Return the [X, Y] coordinate for the center point of the cell that contains the specified text.  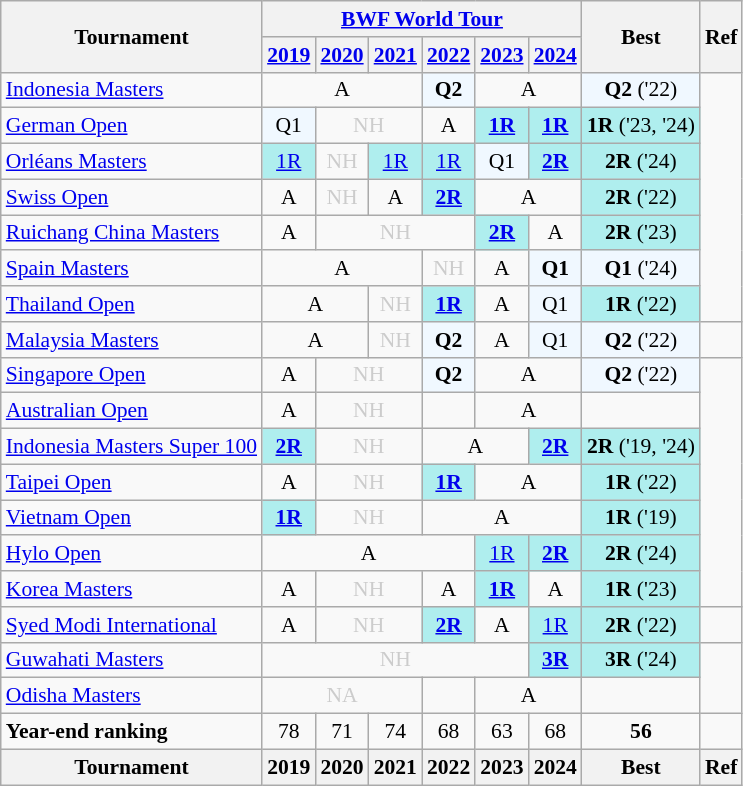
Syed Modi International [132, 625]
Spain Masters [132, 269]
Taipei Open [132, 482]
Orléans Masters [132, 162]
56 [641, 732]
63 [502, 732]
3R [556, 660]
Guwahati Masters [132, 660]
1R ('23, '24) [641, 126]
Year-end ranking [132, 732]
Odisha Masters [132, 696]
2R ('23) [641, 233]
1R ('19) [641, 518]
78 [288, 732]
Singapore Open [132, 375]
Q1 ('24) [641, 269]
Korea Masters [132, 589]
Thailand Open [132, 304]
Australian Open [132, 411]
Indonesia Masters Super 100 [132, 447]
NA [342, 696]
Vietnam Open [132, 518]
Malaysia Masters [132, 340]
BWF World Tour [422, 19]
Swiss Open [132, 197]
3R ('24) [641, 660]
Indonesia Masters [132, 90]
74 [396, 732]
1R ('23) [641, 589]
Hylo Open [132, 554]
German Open [132, 126]
2R ('19, '24) [641, 447]
71 [342, 732]
Ruichang China Masters [132, 233]
